Capture the cell that displays the provided text and extract its [X, Y] central coordinate. 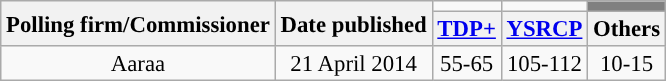
Date published [354, 24]
Aaraa [138, 64]
Polling firm/Commissioner [138, 24]
105-112 [544, 64]
YSRCP [544, 30]
Others [627, 30]
TDP+ [466, 30]
10-15 [627, 64]
21 April 2014 [354, 64]
55-65 [466, 64]
